Determine the (x, y) coordinate at the center of the cell enclosing the given text.  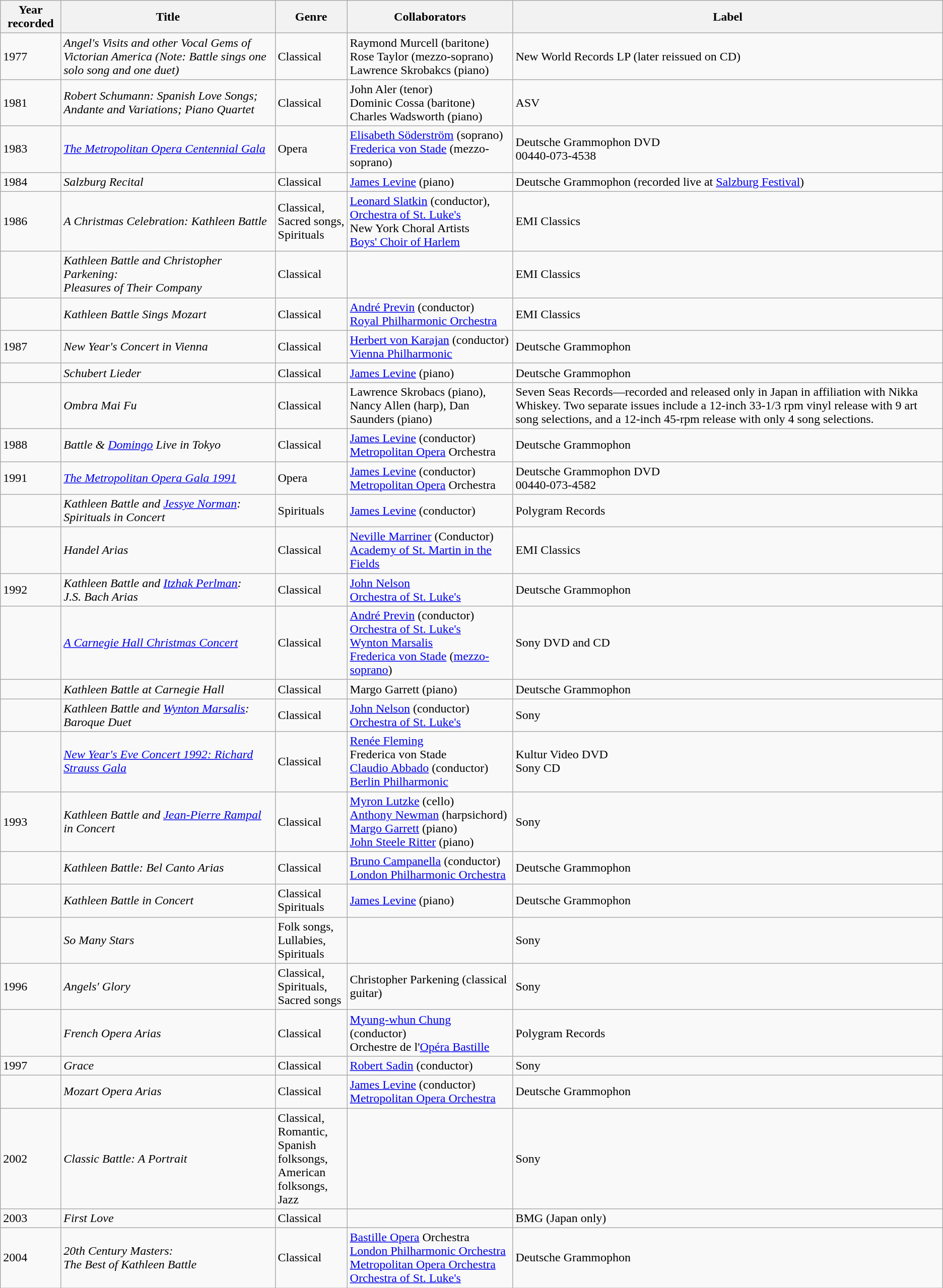
Battle & Domingo Live in Tokyo (168, 445)
Neville Marriner (Conductor)Academy of St. Martin in the Fields (430, 550)
20th Century Masters:The Best of Kathleen Battle (168, 1258)
Kathleen Battle and Itzhak Perlman:J.S. Bach Arias (168, 590)
John Aler (tenor)Dominic Cossa (baritone)Charles Wadsworth (piano) (430, 103)
Herbert von Karajan (conductor)Vienna Philharmonic (430, 346)
Classical,Romantic,Spanish folksongs,American folksongs,Jazz (311, 1158)
Kathleen Battle and Christopher Parkening:Pleasures of Their Company (168, 274)
Deutsche Grammophon DVD00440-073-4582 (727, 477)
1996 (31, 986)
New Year's Eve Concert 1992: Richard Strauss Gala (168, 761)
New Year's Concert in Vienna (168, 346)
Collaborators (430, 17)
Angel's Visits and other Vocal Gems of Victorian America (Note: Battle sings one solo song and one duet) (168, 56)
1988 (31, 445)
2002 (31, 1158)
Deutsche Grammophon DVD00440-073-4538 (727, 149)
1977 (31, 56)
1986 (31, 222)
BMG (Japan only) (727, 1219)
A Carnegie Hall Christmas Concert (168, 643)
Elisabeth Söderström (soprano)Frederica von Stade (mezzo-soprano) (430, 149)
Leonard Slatkin (conductor),Orchestra of St. Luke'sNew York Choral ArtistsBoys' Choir of Harlem (430, 222)
Mozart Opera Arias (168, 1092)
1981 (31, 103)
Renée FlemingFrederica von StadeClaudio Abbado (conductor)Berlin Philharmonic (430, 761)
Classic Battle: A Portrait (168, 1158)
Year recorded (31, 17)
Classical,Spirituals,Sacred songs (311, 986)
Raymond Murcell (baritone)Rose Taylor (mezzo-soprano)Lawrence Skrobakcs (piano) (430, 56)
Salzburg Recital (168, 182)
Kathleen Battle in Concert (168, 900)
A Christmas Celebration: Kathleen Battle (168, 222)
1984 (31, 182)
The Metropolitan Opera Centennial Gala (168, 149)
2003 (31, 1219)
Sony DVD and CD (727, 643)
New World Records LP (later reissued on CD) (727, 56)
John Nelson (conductor)Orchestra of St. Luke's (430, 715)
Robert Schumann: Spanish Love Songs;Andante and Variations; Piano Quartet (168, 103)
Deutsche Grammophon (recorded live at Salzburg Festival) (727, 182)
Grace (168, 1065)
1991 (31, 477)
1997 (31, 1065)
Margo Garrett (piano) (430, 689)
The Metropolitan Opera Gala 1991 (168, 477)
Genre (311, 17)
Angels' Glory (168, 986)
Kathleen Battle and Jessye Norman:Spirituals in Concert (168, 511)
Kathleen Battle and Wynton Marsalis:Baroque Duet (168, 715)
Folk songs,Lullabies,Spirituals (311, 940)
Classical,Sacred songs,Spirituals (311, 222)
Christopher Parkening (classical guitar) (430, 986)
Robert Sadin (conductor) (430, 1065)
James Levine (conductor) (430, 511)
Kathleen Battle: Bel Canto Arias (168, 868)
Ombra Mai Fu (168, 405)
Kultur Video DVDSony CD (727, 761)
Spirituals (311, 511)
Kathleen Battle Sings Mozart (168, 314)
Title (168, 17)
French Opera Arias (168, 1033)
Label (727, 17)
Bruno Campanella (conductor)London Philharmonic Orchestra (430, 868)
1983 (31, 149)
André Previn (conductor)Orchestra of St. Luke'sWynton MarsalisFrederica von Stade (mezzo-soprano) (430, 643)
Bastille Opera OrchestraLondon Philharmonic OrchestraMetropolitan Opera OrchestraOrchestra of St. Luke's (430, 1258)
Myung-whun Chung (conductor)Orchestre de l'Opéra Bastille (430, 1033)
So Many Stars (168, 940)
Handel Arias (168, 550)
ClassicalSpirituals (311, 900)
ASV (727, 103)
Schubert Lieder (168, 373)
André Previn (conductor)Royal Philharmonic Orchestra (430, 314)
John NelsonOrchestra of St. Luke's (430, 590)
1987 (31, 346)
Kathleen Battle at Carnegie Hall (168, 689)
Lawrence Skrobacs (piano), Nancy Allen (harp), Dan Saunders (piano) (430, 405)
Myron Lutzke (cello)Anthony Newman (harpsichord)Margo Garrett (piano)John Steele Ritter (piano) (430, 822)
First Love (168, 1219)
1993 (31, 822)
Kathleen Battle and Jean-Pierre Rampalin Concert (168, 822)
2004 (31, 1258)
1992 (31, 590)
